Return [X, Y] of the center of cell containing provided text 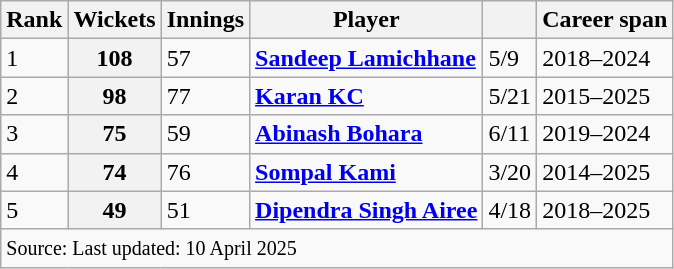
2014–2025 [605, 172]
Wickets [114, 20]
2 [34, 96]
98 [114, 96]
2018–2024 [605, 58]
3 [34, 134]
5 [34, 210]
51 [205, 210]
Player [366, 20]
Sompal Kami [366, 172]
76 [205, 172]
1 [34, 58]
4 [34, 172]
2018–2025 [605, 210]
Source: Last updated: 10 April 2025 [337, 248]
2019–2024 [605, 134]
5/9 [510, 58]
Innings [205, 20]
74 [114, 172]
2015–2025 [605, 96]
Abinash Bohara [366, 134]
57 [205, 58]
5/21 [510, 96]
3/20 [510, 172]
Rank [34, 20]
75 [114, 134]
59 [205, 134]
Karan KC [366, 96]
Dipendra Singh Airee [366, 210]
108 [114, 58]
49 [114, 210]
Career span [605, 20]
6/11 [510, 134]
77 [205, 96]
Sandeep Lamichhane [366, 58]
4/18 [510, 210]
